Extract the [X, Y] coordinate from the center of the cell holding the provided text.  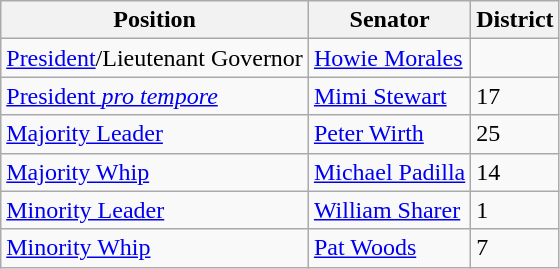
Howie Morales [389, 58]
1 [515, 210]
Minority Leader [155, 210]
President/Lieutenant Governor [155, 58]
25 [515, 134]
Michael Padilla [389, 172]
Pat Woods [389, 248]
Minority Whip [155, 248]
District [515, 20]
14 [515, 172]
William Sharer [389, 210]
Majority Leader [155, 134]
Majority Whip [155, 172]
Senator [389, 20]
7 [515, 248]
President pro tempore [155, 96]
Peter Wirth [389, 134]
17 [515, 96]
Position [155, 20]
Mimi Stewart [389, 96]
